Search for the cell housing the specified text and yield its (x, y) center coordinate. 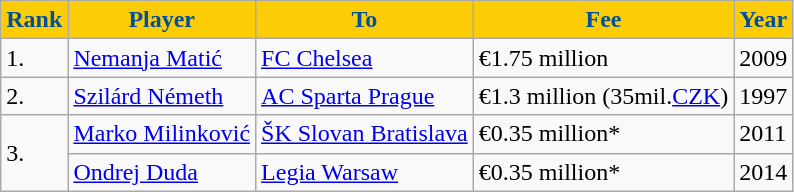
AC Sparta Prague (365, 96)
2014 (764, 172)
Rank (34, 20)
Player (162, 20)
1. (34, 58)
2011 (764, 134)
To (365, 20)
Marko Milinković (162, 134)
Year (764, 20)
FC Chelsea (365, 58)
Nemanja Matić (162, 58)
Ondrej Duda (162, 172)
Fee (603, 20)
Legia Warsaw (365, 172)
ŠK Slovan Bratislava (365, 134)
2. (34, 96)
€1.75 million (603, 58)
1997 (764, 96)
Szilárd Németh (162, 96)
2009 (764, 58)
€1.3 million (35mil.CZK) (603, 96)
3. (34, 153)
